Search for the cell housing the specified text and yield its (x, y) center coordinate. 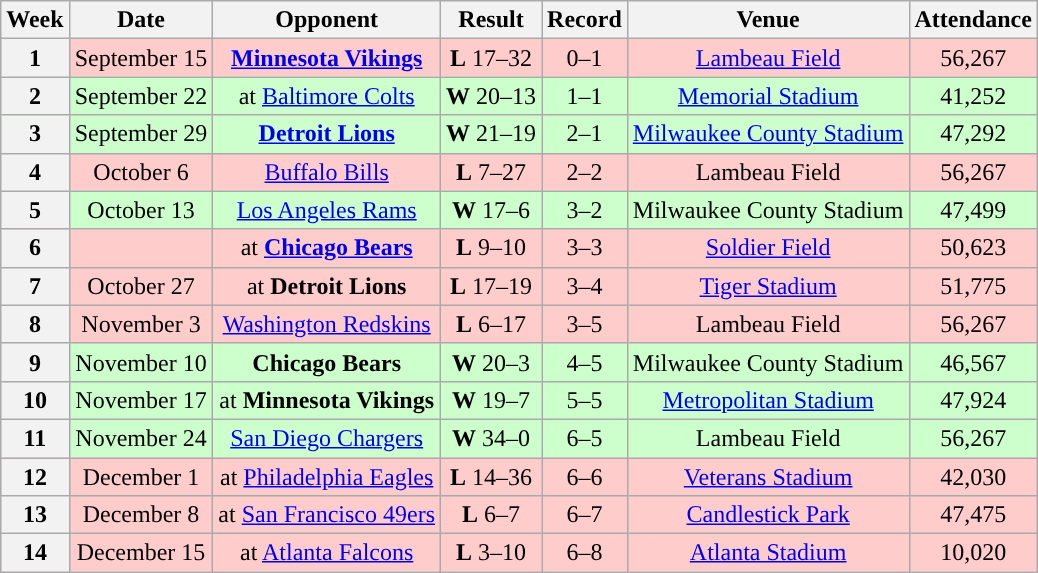
47,475 (973, 515)
12 (35, 477)
3 (35, 134)
51,775 (973, 286)
3–5 (585, 324)
W 20–13 (492, 96)
November 24 (141, 438)
December 1 (141, 477)
Week (35, 20)
L 17–19 (492, 286)
Detroit Lions (327, 134)
47,499 (973, 210)
at Chicago Bears (327, 248)
6–8 (585, 553)
W 34–0 (492, 438)
11 (35, 438)
6 (35, 248)
50,623 (973, 248)
13 (35, 515)
Veterans Stadium (768, 477)
at Philadelphia Eagles (327, 477)
November 17 (141, 400)
W 17–6 (492, 210)
2–1 (585, 134)
8 (35, 324)
9 (35, 362)
Minnesota Vikings (327, 58)
September 29 (141, 134)
46,567 (973, 362)
4–5 (585, 362)
3–4 (585, 286)
at Minnesota Vikings (327, 400)
7 (35, 286)
L 6–7 (492, 515)
2–2 (585, 172)
L 17–32 (492, 58)
5–5 (585, 400)
Atlanta Stadium (768, 553)
1–1 (585, 96)
September 22 (141, 96)
Buffalo Bills (327, 172)
Tiger Stadium (768, 286)
Chicago Bears (327, 362)
L 9–10 (492, 248)
San Diego Chargers (327, 438)
42,030 (973, 477)
W 20–3 (492, 362)
2 (35, 96)
Washington Redskins (327, 324)
47,924 (973, 400)
Venue (768, 20)
November 10 (141, 362)
at San Francisco 49ers (327, 515)
0–1 (585, 58)
10,020 (973, 553)
October 6 (141, 172)
Los Angeles Rams (327, 210)
November 3 (141, 324)
Attendance (973, 20)
4 (35, 172)
L 14–36 (492, 477)
41,252 (973, 96)
Result (492, 20)
W 19–7 (492, 400)
14 (35, 553)
3–3 (585, 248)
at Baltimore Colts (327, 96)
Memorial Stadium (768, 96)
Opponent (327, 20)
W 21–19 (492, 134)
at Atlanta Falcons (327, 553)
1 (35, 58)
L 6–17 (492, 324)
September 15 (141, 58)
October 27 (141, 286)
6–5 (585, 438)
6–6 (585, 477)
at Detroit Lions (327, 286)
Date (141, 20)
Soldier Field (768, 248)
3–2 (585, 210)
L 3–10 (492, 553)
October 13 (141, 210)
December 15 (141, 553)
10 (35, 400)
47,292 (973, 134)
L 7–27 (492, 172)
Metropolitan Stadium (768, 400)
5 (35, 210)
December 8 (141, 515)
Record (585, 20)
Candlestick Park (768, 515)
6–7 (585, 515)
